Find where the given text appears and provide that cell's center as (x, y) coordinate. 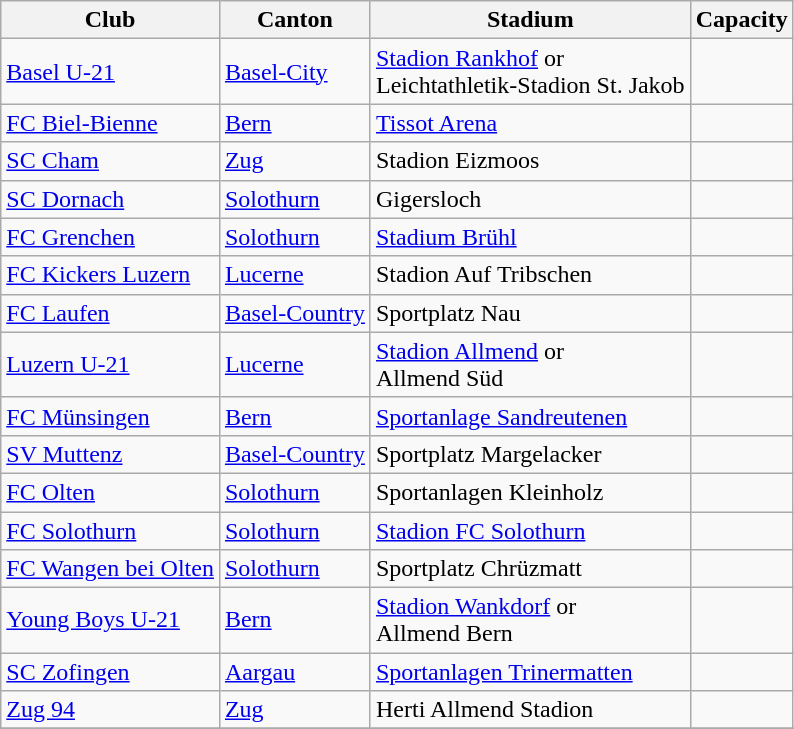
Sportplatz Nau (530, 313)
Capacity (742, 20)
FC Biel-Bienne (110, 123)
Stadion Allmend orAllmend Süd (530, 364)
Basel-City (294, 72)
Luzern U-21 (110, 364)
FC Kickers Luzern (110, 275)
SC Dornach (110, 199)
FC Grenchen (110, 237)
Stadion FC Solothurn (530, 531)
Sportplatz Margelacker (530, 454)
Sportanlagen Kleinholz (530, 492)
SC Cham (110, 161)
Canton (294, 20)
SV Muttenz (110, 454)
Sportanlage Sandreutenen (530, 416)
Basel U-21 (110, 72)
Zug 94 (110, 710)
Stadium Brühl (530, 237)
FC Solothurn (110, 531)
Stadion Wankdorf orAllmend Bern (530, 620)
Gigersloch (530, 199)
Young Boys U-21 (110, 620)
FC Münsingen (110, 416)
Tissot Arena (530, 123)
SC Zofingen (110, 672)
Herti Allmend Stadion (530, 710)
FC Olten (110, 492)
Aargau (294, 672)
Club (110, 20)
Sportplatz Chrüzmatt (530, 569)
Stadion Auf Tribschen (530, 275)
Stadion Eizmoos (530, 161)
Stadium (530, 20)
FC Wangen bei Olten (110, 569)
FC Laufen (110, 313)
Stadion Rankhof orLeichtathletik-Stadion St. Jakob (530, 72)
Sportanlagen Trinermatten (530, 672)
